Locate the cell with the specified text and output its [x, y] center coordinate. 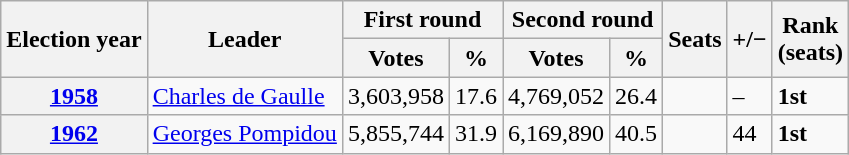
Seats [695, 39]
5,855,744 [396, 134]
17.6 [476, 96]
44 [750, 134]
4,769,052 [556, 96]
1962 [74, 134]
Election year [74, 39]
Charles de Gaulle [244, 96]
3,603,958 [396, 96]
Leader [244, 39]
26.4 [636, 96]
– [750, 96]
6,169,890 [556, 134]
First round [422, 20]
1958 [74, 96]
Second round [583, 20]
+/− [750, 39]
Rank(seats) [810, 39]
Georges Pompidou [244, 134]
40.5 [636, 134]
31.9 [476, 134]
